Search for the cell housing the specified text and yield its [x, y] center coordinate. 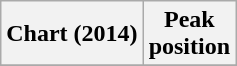
Chart (2014) [72, 34]
Peak position [189, 34]
